Search for the cell housing the specified text and yield its [x, y] center coordinate. 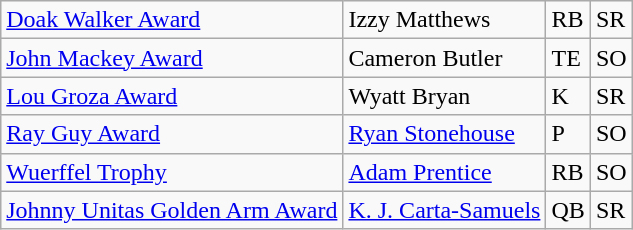
Ray Guy Award [172, 134]
K. J. Carta-Samuels [444, 210]
Cameron Butler [444, 58]
Lou Groza Award [172, 96]
Izzy Matthews [444, 20]
P [568, 134]
Ryan Stonehouse [444, 134]
John Mackey Award [172, 58]
Johnny Unitas Golden Arm Award [172, 210]
TE [568, 58]
Adam Prentice [444, 172]
Doak Walker Award [172, 20]
Wyatt Bryan [444, 96]
Wuerffel Trophy [172, 172]
K [568, 96]
QB [568, 210]
